Scan for the cell matching the given text and deliver its (x, y) coordinate at center. 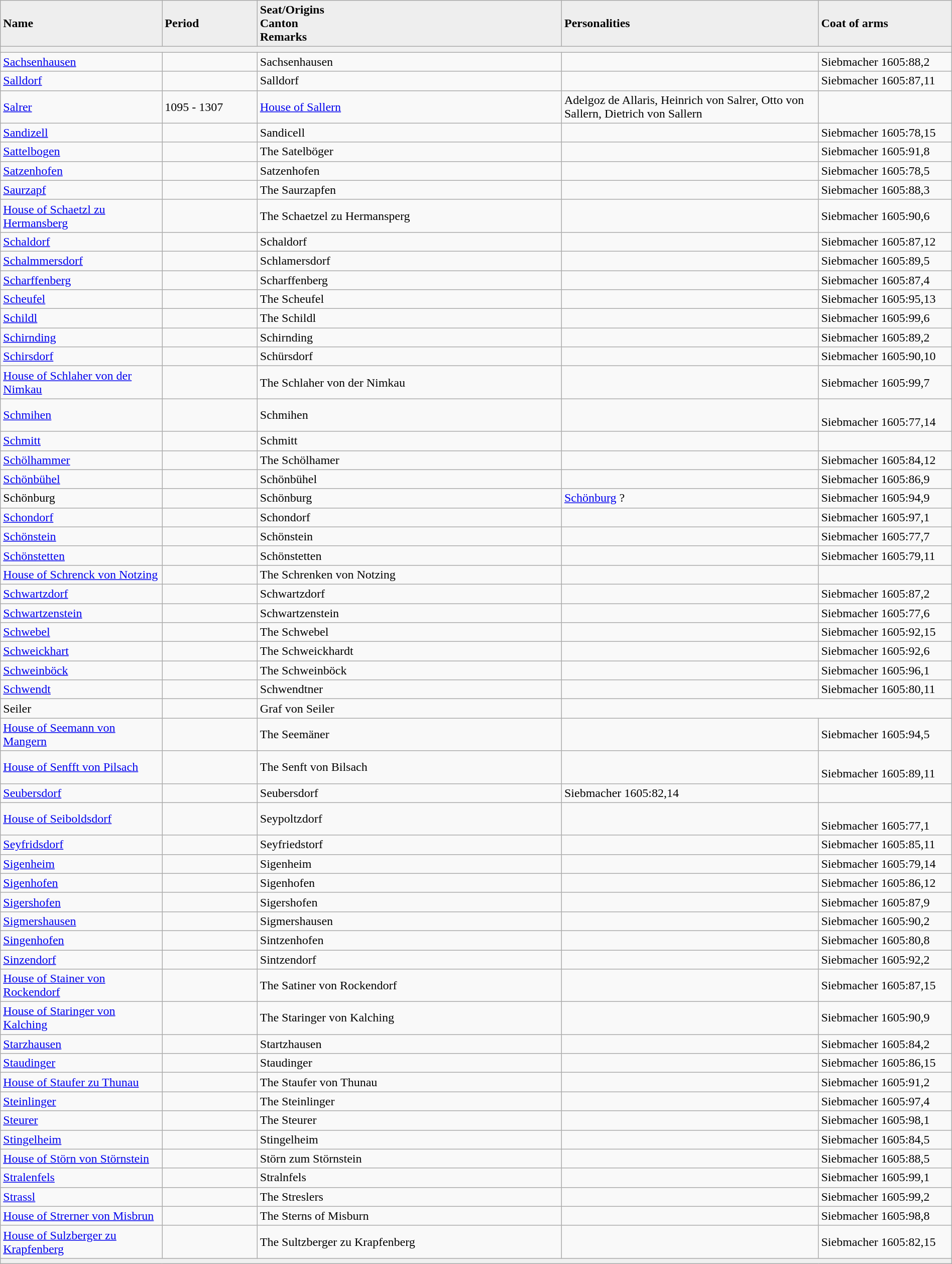
Siebmacher 1605:99,6 (885, 318)
The Schwebel (409, 632)
House of Schlaher von der Nimkau (81, 383)
Siebmacher 1605:77,1 (885, 819)
Adelgoz de Allaris, Heinrich von Salrer, Otto von Sallern, Dietrich von Sallern (690, 106)
House of Sulzberger zu Krapfenberg (81, 1241)
1095 - 1307 (210, 106)
Siebmacher 1605:79,11 (885, 555)
Siebmacher 1605:90,2 (885, 921)
Siebmacher 1605:87,11 (885, 81)
House of Stainer von Rockendorf (81, 985)
The Schildl (409, 318)
Siebmacher 1605:86,12 (885, 883)
Siebmacher 1605:92,2 (885, 960)
Schölhammer (81, 460)
Stralenfels (81, 1178)
Siebmacher 1605:99,7 (885, 383)
Schürsdorf (409, 357)
The Saurzapfen (409, 190)
Siebmacher 1605:86,15 (885, 1063)
Siebmacher 1605:88,3 (885, 190)
Siebmacher 1605:94,9 (885, 498)
Sandizell (81, 133)
Siebmacher 1605:80,8 (885, 940)
Siebmacher 1605:95,13 (885, 299)
Siebmacher 1605:94,5 (885, 734)
Seat/Origins Canton Remarks (409, 24)
Period (210, 24)
Schwendtner (409, 690)
House of Staufer zu Thunau (81, 1082)
Seypoltzdorf (409, 819)
The Schweickhardt (409, 651)
House of Sallern (409, 106)
Siebmacher 1605:90,9 (885, 1018)
Siebmacher 1605:98,1 (885, 1120)
The Staringer von Kalching (409, 1018)
The Seemäner (409, 734)
Sattelbogen (81, 152)
Siebmacher 1605:97,1 (885, 517)
Sinzendorf (81, 960)
Siebmacher 1605:91,8 (885, 152)
Schweinböck (81, 670)
Singenhofen (81, 940)
The Steurer (409, 1120)
Steurer (81, 1120)
The Schaetzel zu Hermansperg (409, 216)
House of Staringer von Kalching (81, 1018)
Schwendt (81, 690)
House of Schrenck von Notzing (81, 574)
Graf von Seiler (409, 709)
Siebmacher 1605:84,5 (885, 1139)
The Schölhamer (409, 460)
Siebmacher 1605:97,4 (885, 1101)
House of Senfft von Pilsach (81, 767)
Siebmacher 1605:90,10 (885, 357)
Startzhausen (409, 1044)
The Streslers (409, 1197)
Sintzenhofen (409, 940)
Siebmacher 1605:78,15 (885, 133)
Siebmacher 1605:89,5 (885, 261)
Siebmacher 1605:84,2 (885, 1044)
Schalmmersdorf (81, 261)
Seyfriedstorf (409, 845)
Siebmacher 1605:96,1 (885, 670)
Steinlinger (81, 1101)
Siebmacher 1605:86,9 (885, 479)
Schwebel (81, 632)
Strassl (81, 1197)
Siebmacher 1605:84,12 (885, 460)
Siebmacher 1605:79,14 (885, 864)
Siebmacher 1605:78,5 (885, 171)
Siebmacher 1605:89,11 (885, 767)
Seyfridsdorf (81, 845)
House of Strerner von Misbrun (81, 1216)
Siebmacher 1605:92,15 (885, 632)
The Schweinböck (409, 670)
The Scheufel (409, 299)
Siebmacher 1605:87,12 (885, 242)
Siebmacher 1605:99,2 (885, 1197)
Siebmacher 1605:77,14 (885, 415)
Sintzendorf (409, 960)
The Satiner von Rockendorf (409, 985)
Personalities (690, 24)
Siebmacher 1605:90,6 (885, 216)
The Senft von Bilsach (409, 767)
Name (81, 24)
House of Störn von Störnstein (81, 1159)
Siebmacher 1605:77,6 (885, 613)
Sandicell (409, 133)
Stralnfels (409, 1178)
The Sterns of Misburn (409, 1216)
Schirsdorf (81, 357)
Siebmacher 1605:92,6 (885, 651)
Scheufel (81, 299)
The Sultzberger zu Krapfenberg (409, 1241)
Siebmacher 1605:99,1 (885, 1178)
Salrer (81, 106)
Siebmacher 1605:87,9 (885, 902)
Saurzapf (81, 190)
Starzhausen (81, 1044)
Siebmacher 1605:87,4 (885, 280)
Coat of arms (885, 24)
The Schlaher von der Nimkau (409, 383)
House of Schaetzl zu Hermansberg (81, 216)
Siebmacher 1605:88,2 (885, 62)
Siebmacher 1605:77,7 (885, 536)
Siebmacher 1605:98,8 (885, 1216)
The Staufer von Thunau (409, 1082)
Schlamersdorf (409, 261)
Schildl (81, 318)
Siebmacher 1605:82,14 (690, 793)
Siebmacher 1605:80,11 (885, 690)
Siebmacher 1605:87,15 (885, 985)
The Steinlinger (409, 1101)
House of Seemann von Mangern (81, 734)
Störn zum Störnstein (409, 1159)
The Schrenken von Notzing (409, 574)
Schweickhart (81, 651)
Siebmacher 1605:87,2 (885, 594)
Siebmacher 1605:82,15 (885, 1241)
Siebmacher 1605:85,11 (885, 845)
Siebmacher 1605:88,5 (885, 1159)
House of Seiboldsdorf (81, 819)
Seiler (81, 709)
Siebmacher 1605:89,2 (885, 337)
The Satelböger (409, 152)
Schönburg ? (690, 498)
Siebmacher 1605:91,2 (885, 1082)
